For the text-containing cell, return its midpoint in [x, y] coordinate format. 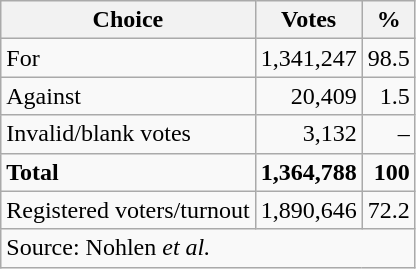
Registered voters/turnout [128, 210]
For [128, 58]
Votes [308, 20]
Source: Nohlen et al. [208, 248]
Choice [128, 20]
1.5 [388, 96]
Invalid/blank votes [128, 134]
1,364,788 [308, 172]
Total [128, 172]
3,132 [308, 134]
1,890,646 [308, 210]
98.5 [388, 58]
Against [128, 96]
– [388, 134]
20,409 [308, 96]
1,341,247 [308, 58]
72.2 [388, 210]
% [388, 20]
100 [388, 172]
